Output the [X, Y] coordinate of the center of the cell containing the given text.  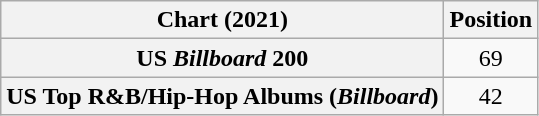
US Billboard 200 [222, 58]
US Top R&B/Hip-Hop Albums (Billboard) [222, 96]
42 [491, 96]
Position [491, 20]
69 [491, 58]
Chart (2021) [222, 20]
